Search for the cell housing the specified text and yield its (x, y) center coordinate. 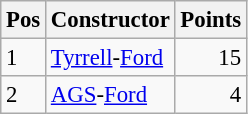
Points (210, 20)
Pos (24, 20)
AGS-Ford (111, 95)
2 (24, 95)
4 (210, 95)
1 (24, 58)
Tyrrell-Ford (111, 58)
15 (210, 58)
Constructor (111, 20)
